Return the [X, Y] coordinate for the center point of the cell that contains the specified text.  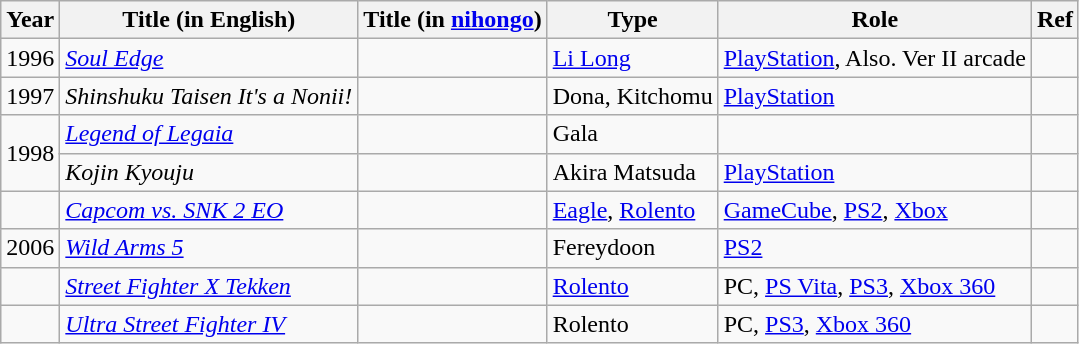
Gala [632, 134]
Ref [1054, 20]
Akira Matsuda [632, 172]
Dona, Kitchomu [632, 96]
2006 [30, 248]
Role [874, 20]
Title (in nihongo) [452, 20]
Ultra Street Fighter IV [209, 324]
Eagle, Rolento [632, 210]
Legend of Legaia [209, 134]
1997 [30, 96]
PlayStation, Also. Ver II arcade [874, 58]
1996 [30, 58]
Shinshuku Taisen It's a Nonii! [209, 96]
Year [30, 20]
Kojin Kyouju [209, 172]
PC, PS3, Xbox 360 [874, 324]
Li Long [632, 58]
Fereydoon [632, 248]
Title (in English) [209, 20]
1998 [30, 153]
PS2 [874, 248]
GameCube, PS2, Xbox [874, 210]
Type [632, 20]
Capcom vs. SNK 2 EO [209, 210]
Street Fighter X Tekken [209, 286]
PC, PS Vita, PS3, Xbox 360 [874, 286]
Wild Arms 5 [209, 248]
Soul Edge [209, 58]
